Return the [X, Y] coordinate for the center point of the cell that contains the specified text.  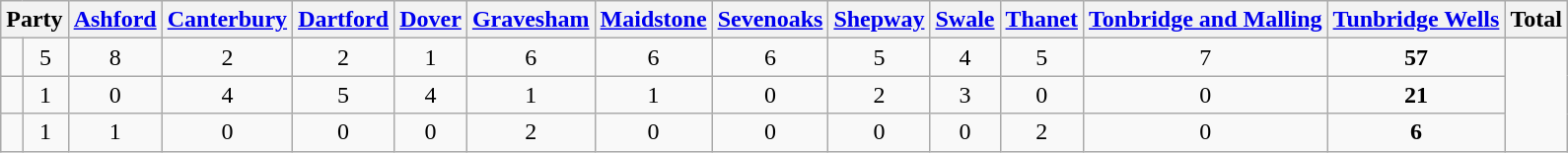
Dartford [343, 20]
Swale [964, 20]
Shepway [880, 20]
Tunbridge Wells [1416, 20]
Thanet [1041, 20]
Tonbridge and Malling [1205, 20]
3 [964, 95]
Dover [431, 20]
Gravesham [531, 20]
Total [1536, 20]
Sevenoaks [770, 20]
8 [114, 57]
Ashford [114, 20]
Maidstone [653, 20]
Canterbury [227, 20]
7 [1205, 57]
Party [35, 20]
57 [1416, 57]
21 [1416, 95]
